From the cell containing the given text, extract its center point as (X, Y) coordinate. 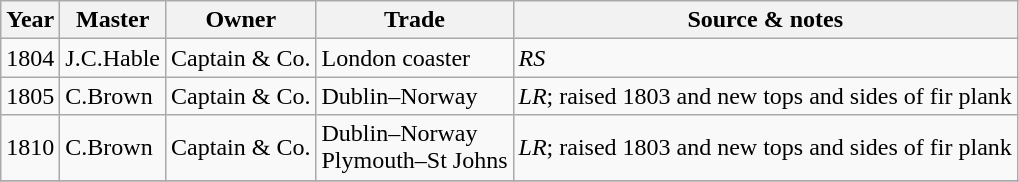
1805 (30, 96)
Source & notes (765, 20)
Year (30, 20)
Owner (241, 20)
RS (765, 58)
Dublin–Norway (414, 96)
1804 (30, 58)
Master (113, 20)
Dublin–NorwayPlymouth–St Johns (414, 148)
London coaster (414, 58)
J.C.Hable (113, 58)
1810 (30, 148)
Trade (414, 20)
